Find where the given text appears and provide that cell's center as (x, y) coordinate. 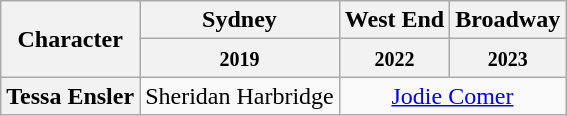
2022 (394, 58)
Sheridan Harbridge (240, 96)
2019 (240, 58)
West End (394, 20)
Jodie Comer (452, 96)
Character (70, 39)
2023 (508, 58)
Broadway (508, 20)
Sydney (240, 20)
Tessa Ensler (70, 96)
